Extract the (x, y) coordinate from the center of the cell holding the provided text.  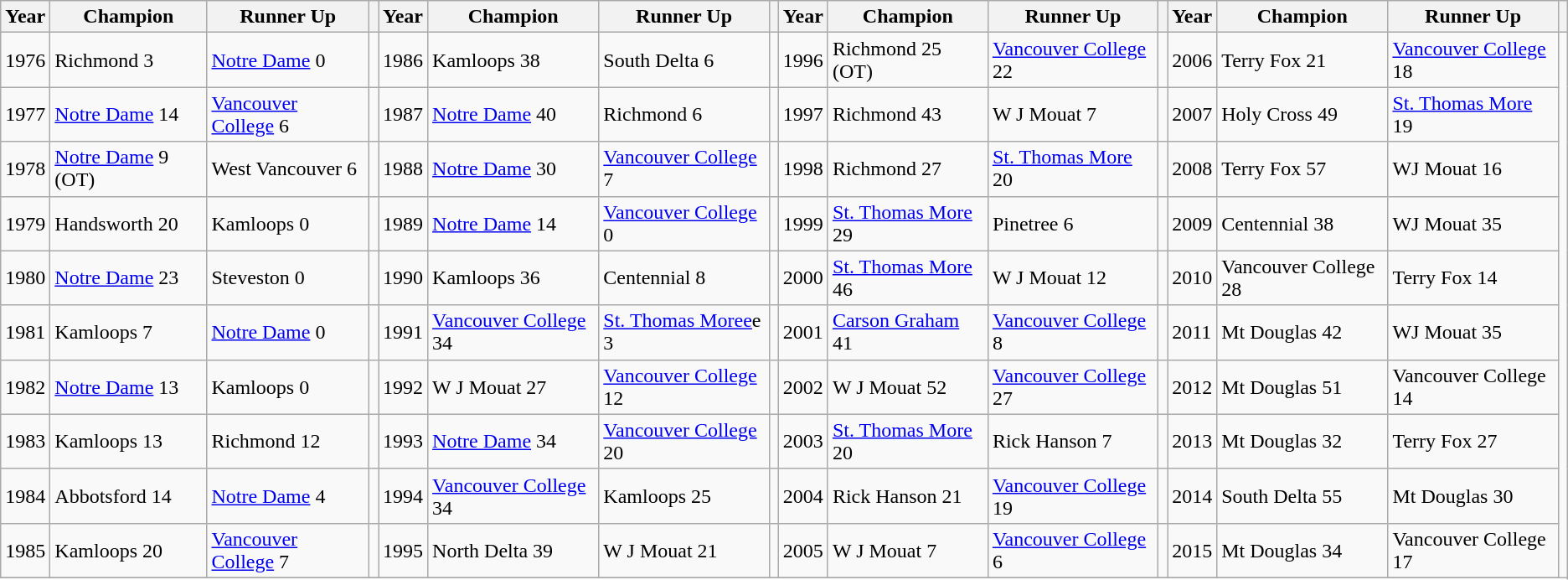
Vancouver College 12 (683, 387)
1976 (25, 60)
West Vancouver 6 (288, 169)
1989 (404, 223)
Vancouver College 17 (1473, 550)
Mt Douglas 32 (1302, 441)
Mt Douglas 34 (1302, 550)
Vancouver College 18 (1473, 60)
South Delta 6 (683, 60)
2001 (802, 332)
Notre Dame 9 (OT) (129, 169)
Vancouver College 20 (683, 441)
W J Mouat 52 (908, 387)
1980 (25, 278)
2008 (1193, 169)
1978 (25, 169)
1990 (404, 278)
Notre Dame 13 (129, 387)
Kamloops 36 (513, 278)
Steveston 0 (288, 278)
Kamloops 38 (513, 60)
2009 (1193, 223)
1999 (802, 223)
Richmond 12 (288, 441)
Vancouver College 28 (1302, 278)
Vancouver College 27 (1072, 387)
Rick Hanson 7 (1072, 441)
Richmond 27 (908, 169)
WJ Mouat 16 (1473, 169)
Terry Fox 57 (1302, 169)
1998 (802, 169)
Kamloops 20 (129, 550)
South Delta 55 (1302, 496)
2003 (802, 441)
W J Mouat 27 (513, 387)
Vancouver College 0 (683, 223)
2000 (802, 278)
2005 (802, 550)
2015 (1193, 550)
1988 (404, 169)
1977 (25, 114)
2007 (1193, 114)
2011 (1193, 332)
2006 (1193, 60)
2014 (1193, 496)
1983 (25, 441)
1996 (802, 60)
Notre Dame 23 (129, 278)
Vancouver College 19 (1072, 496)
Holy Cross 49 (1302, 114)
Notre Dame 40 (513, 114)
2002 (802, 387)
Vancouver College 8 (1072, 332)
Terry Fox 14 (1473, 278)
Richmond 6 (683, 114)
Kamloops 25 (683, 496)
1993 (404, 441)
Mt Douglas 51 (1302, 387)
1995 (404, 550)
Richmond 43 (908, 114)
W J Mouat 12 (1072, 278)
1992 (404, 387)
1979 (25, 223)
2004 (802, 496)
Centennial 38 (1302, 223)
1997 (802, 114)
2010 (1193, 278)
Carson Graham 41 (908, 332)
Vancouver College 22 (1072, 60)
Terry Fox 27 (1473, 441)
1987 (404, 114)
North Delta 39 (513, 550)
Vancouver College 14 (1473, 387)
Mt Douglas 42 (1302, 332)
Rick Hanson 21 (908, 496)
Notre Dame 34 (513, 441)
Richmond 3 (129, 60)
2012 (1193, 387)
St. Thomas More 46 (908, 278)
1984 (25, 496)
St. Thomas Moreee 3 (683, 332)
1986 (404, 60)
Mt Douglas 30 (1473, 496)
Notre Dame 30 (513, 169)
Abbotsford 14 (129, 496)
1994 (404, 496)
Notre Dame 4 (288, 496)
W J Mouat 21 (683, 550)
St. Thomas More 29 (908, 223)
1981 (25, 332)
Kamloops 13 (129, 441)
Terry Fox 21 (1302, 60)
Handsworth 20 (129, 223)
1985 (25, 550)
Kamloops 7 (129, 332)
1991 (404, 332)
St. Thomas More 19 (1473, 114)
1982 (25, 387)
Richmond 25 (OT) (908, 60)
Centennial 8 (683, 278)
2013 (1193, 441)
Pinetree 6 (1072, 223)
